Search for the cell housing the specified text and yield its [X, Y] center coordinate. 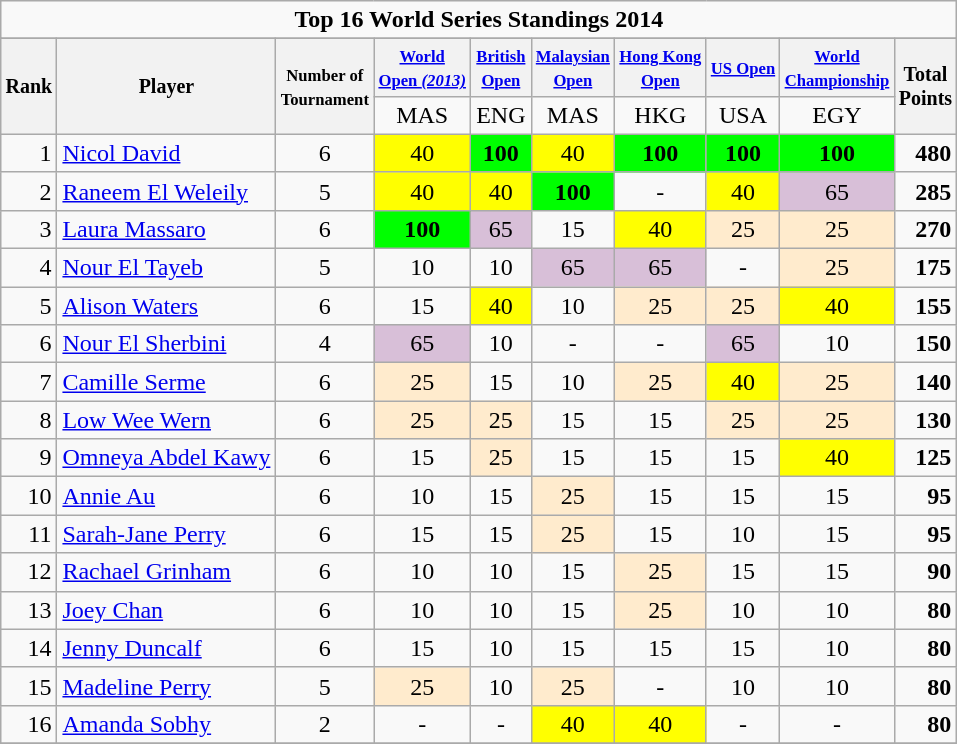
Nour El Sherbini [166, 344]
Rachael Grinham [166, 572]
285 [926, 191]
140 [926, 382]
3 [29, 229]
11 [29, 534]
Jenny Duncalf [166, 648]
MalaysianOpen [573, 68]
BritishOpen [501, 68]
16 [29, 724]
USA [743, 115]
14 [29, 648]
9 [29, 458]
EGY [837, 115]
Hong KongOpen [660, 68]
Nour El Tayeb [166, 268]
Player [166, 87]
130 [926, 420]
13 [29, 610]
Laura Massaro [166, 229]
Amanda Sobhy [166, 724]
HKG [660, 115]
Raneem El Weleily [166, 191]
Madeline Perry [166, 686]
Top 16 World Series Standings 2014 [479, 20]
Annie Au [166, 496]
Nicol David [166, 153]
12 [29, 572]
Joey Chan [166, 610]
ENG [501, 115]
Sarah-Jane Perry [166, 534]
480 [926, 153]
Camille Serme [166, 382]
155 [926, 306]
125 [926, 458]
Number ofTournament [325, 87]
WorldOpen (2013) [422, 68]
7 [29, 382]
175 [926, 268]
1 [29, 153]
150 [926, 344]
270 [926, 229]
Alison Waters [166, 306]
Omneya Abdel Kawy [166, 458]
TotalPoints [926, 87]
90 [926, 572]
8 [29, 420]
WorldChampionship [837, 68]
Rank [29, 87]
US Open [743, 68]
Low Wee Wern [166, 420]
